From the cell containing the given text, extract its center point as [x, y] coordinate. 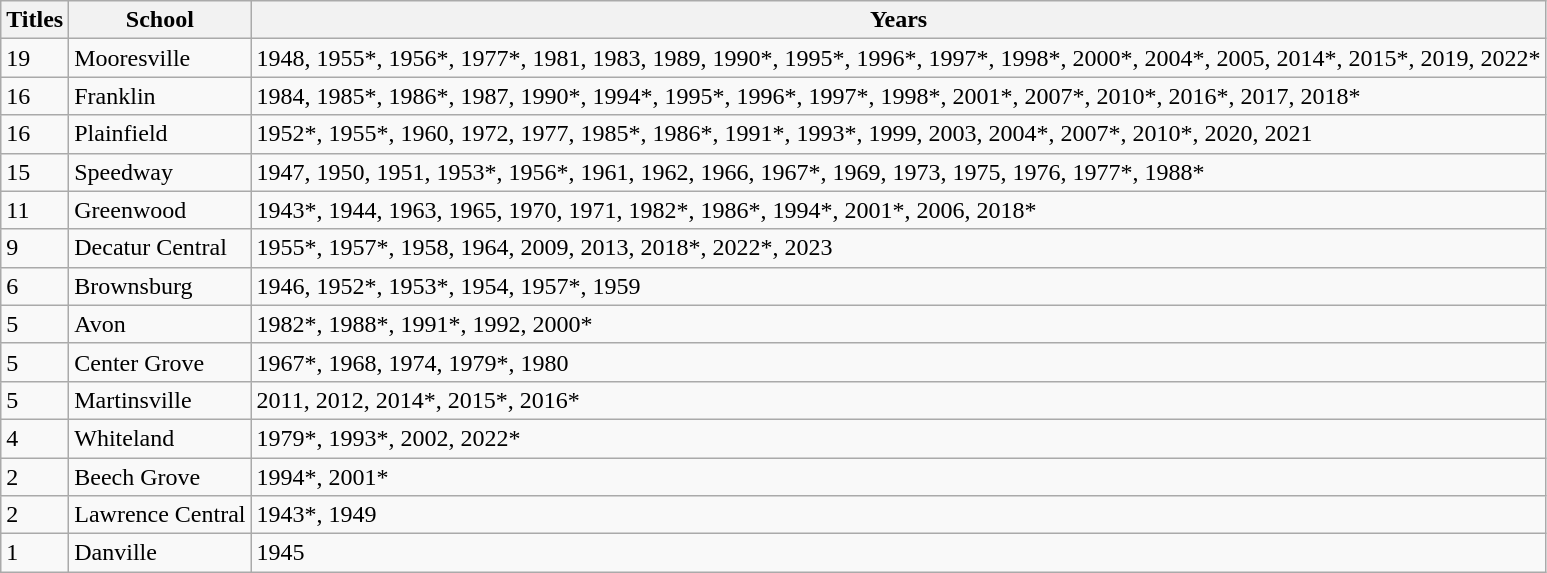
6 [35, 286]
1943*, 1949 [898, 515]
1994*, 2001* [898, 477]
Titles [35, 20]
Danville [160, 553]
1952*, 1955*, 1960, 1972, 1977, 1985*, 1986*, 1991*, 1993*, 1999, 2003, 2004*, 2007*, 2010*, 2020, 2021 [898, 134]
Years [898, 20]
Plainfield [160, 134]
1967*, 1968, 1974, 1979*, 1980 [898, 362]
Mooresville [160, 58]
Brownsburg [160, 286]
Franklin [160, 96]
Martinsville [160, 400]
Center Grove [160, 362]
1955*, 1957*, 1958, 1964, 2009, 2013, 2018*, 2022*, 2023 [898, 248]
1947, 1950, 1951, 1953*, 1956*, 1961, 1962, 1966, 1967*, 1969, 1973, 1975, 1976, 1977*, 1988* [898, 172]
School [160, 20]
1979*, 1993*, 2002, 2022* [898, 438]
Speedway [160, 172]
19 [35, 58]
1948, 1955*, 1956*, 1977*, 1981, 1983, 1989, 1990*, 1995*, 1996*, 1997*, 1998*, 2000*, 2004*, 2005, 2014*, 2015*, 2019, 2022* [898, 58]
1 [35, 553]
Avon [160, 324]
9 [35, 248]
4 [35, 438]
1945 [898, 553]
1943*, 1944, 1963, 1965, 1970, 1971, 1982*, 1986*, 1994*, 2001*, 2006, 2018* [898, 210]
Lawrence Central [160, 515]
11 [35, 210]
Whiteland [160, 438]
Beech Grove [160, 477]
1946, 1952*, 1953*, 1954, 1957*, 1959 [898, 286]
Decatur Central [160, 248]
Greenwood [160, 210]
1984, 1985*, 1986*, 1987, 1990*, 1994*, 1995*, 1996*, 1997*, 1998*, 2001*, 2007*, 2010*, 2016*, 2017, 2018* [898, 96]
1982*, 1988*, 1991*, 1992, 2000* [898, 324]
2011, 2012, 2014*, 2015*, 2016* [898, 400]
15 [35, 172]
